Detect which cell encompasses the target text, then output its [x, y] center coordinate. 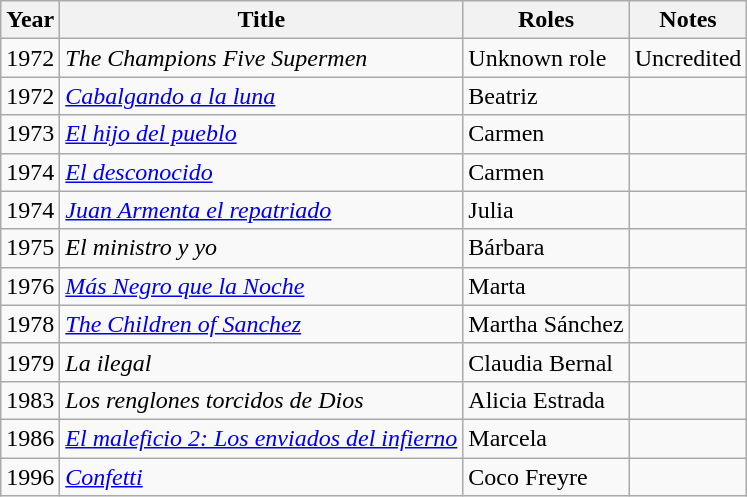
1979 [30, 362]
Los renglones torcidos de Dios [262, 400]
Unknown role [546, 58]
1983 [30, 400]
1978 [30, 324]
Martha Sánchez [546, 324]
Roles [546, 20]
1973 [30, 134]
Title [262, 20]
The Champions Five Supermen [262, 58]
El maleficio 2: Los enviados del infierno [262, 438]
1975 [30, 248]
El ministro y yo [262, 248]
Year [30, 20]
Claudia Bernal [546, 362]
Notes [688, 20]
Confetti [262, 477]
1996 [30, 477]
La ilegal [262, 362]
Bárbara [546, 248]
Juan Armenta el repatriado [262, 210]
Julia [546, 210]
Beatriz [546, 96]
Alicia Estrada [546, 400]
El desconocido [262, 172]
Más Negro que la Noche [262, 286]
1976 [30, 286]
Marcela [546, 438]
The Children of Sanchez [262, 324]
Coco Freyre [546, 477]
1986 [30, 438]
Uncredited [688, 58]
Marta [546, 286]
El hijo del pueblo [262, 134]
Cabalgando a la luna [262, 96]
